Identify which cell holds the provided text, then report its (x, y) central coordinate. 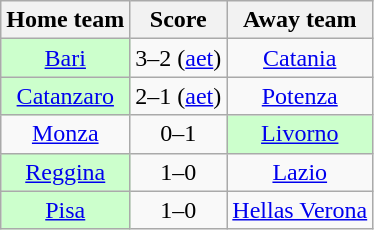
2–1 (aet) (178, 96)
Monza (66, 134)
Potenza (300, 96)
Hellas Verona (300, 210)
Catania (300, 58)
Pisa (66, 210)
Away team (300, 20)
3–2 (aet) (178, 58)
Catanzaro (66, 96)
Lazio (300, 172)
Home team (66, 20)
Reggina (66, 172)
Bari (66, 58)
0–1 (178, 134)
Score (178, 20)
Livorno (300, 134)
